Scan for the cell matching the given text and deliver its [X, Y] coordinate at center. 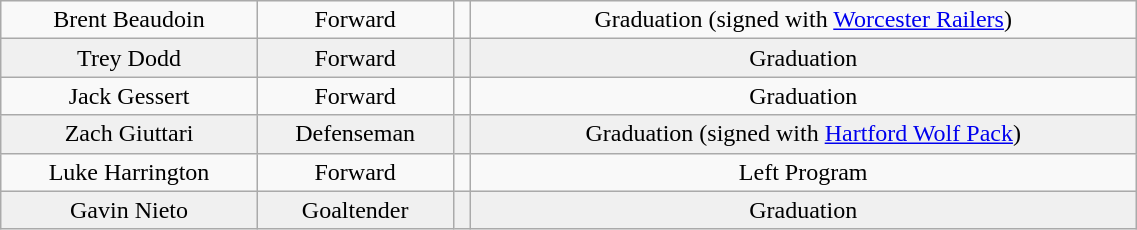
Gavin Nieto [129, 210]
Left Program [804, 172]
Brent Beaudoin [129, 20]
Jack Gessert [129, 96]
Graduation (signed with Hartford Wolf Pack) [804, 134]
Luke Harrington [129, 172]
Trey Dodd [129, 58]
Goaltender [355, 210]
Graduation (signed with Worcester Railers) [804, 20]
Defenseman [355, 134]
Zach Giuttari [129, 134]
